Pinpoint the cell where the given text exists, returning its (x, y) midpoint coordinate. 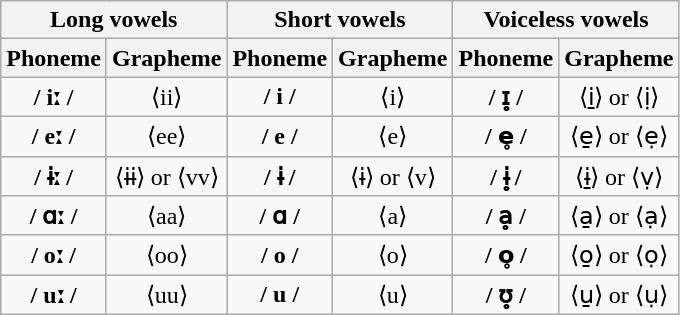
⟨i̱⟩ or ⟨ị⟩ (619, 97)
Voiceless vowels (566, 20)
/ ɪ̥ / (506, 97)
/ e / (280, 136)
⟨oo⟩ (166, 255)
/ ɑː / (54, 216)
/ ɑ / (280, 216)
⟨i⟩ (393, 97)
⟨u̱⟩ or ⟨ụ⟩ (619, 295)
/ o̥ / (506, 255)
⟨ii⟩ (166, 97)
⟨u⟩ (393, 295)
/ ɨ̥ / (506, 176)
⟨ee⟩ (166, 136)
Short vowels (340, 20)
/ o / (280, 255)
⟨ɨ⟩ or ⟨v⟩ (393, 176)
/ eː / (54, 136)
/ i / (280, 97)
⟨a̱⟩ or ⟨ạ⟩ (619, 216)
⟨o̱⟩ or ⟨ọ⟩ (619, 255)
⟨ɨɨ⟩ or ⟨vv⟩ (166, 176)
/ u / (280, 295)
/ ʊ̥ / (506, 295)
/ oː / (54, 255)
⟨o⟩ (393, 255)
/ e̥ / (506, 136)
⟨e̱⟩ or ⟨ẹ⟩ (619, 136)
/ ɨː / (54, 176)
/ iː / (54, 97)
⟨uu⟩ (166, 295)
⟨aa⟩ (166, 216)
/ ḁ / (506, 216)
/ ɨ / (280, 176)
⟨e⟩ (393, 136)
/ uː / (54, 295)
Long vowels (114, 20)
⟨a⟩ (393, 216)
⟨ɨ̱⟩ or ⟨ṿ⟩ (619, 176)
